Return the (X, Y) coordinate for the center point of the cell that contains the specified text.  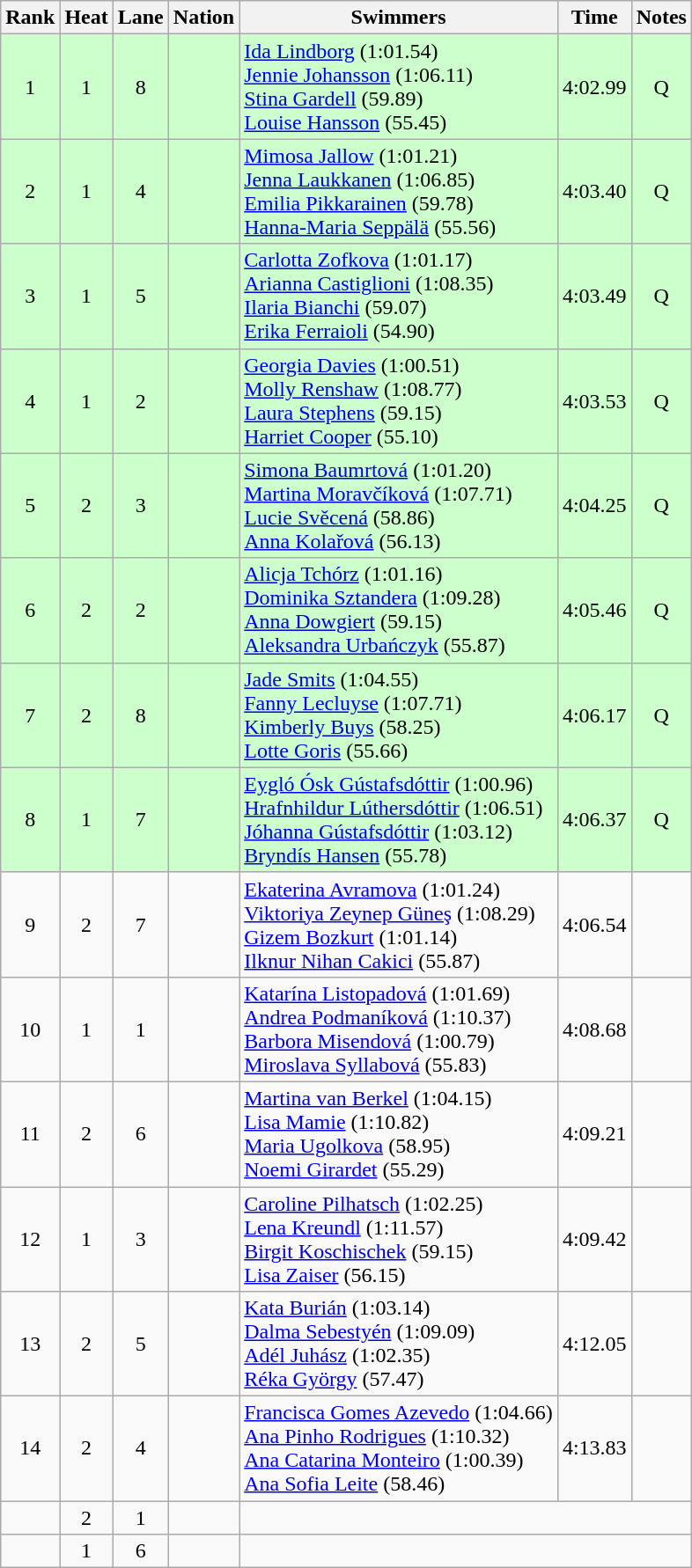
Heat (86, 18)
Martina van Berkel (1:04.15)Lisa Mamie (1:10.82)Maria Ugolkova (58.95)Noemi Girardet (55.29) (399, 1133)
10 (30, 1029)
4:03.53 (594, 401)
4:06.17 (594, 714)
Carlotta Zofkova (1:01.17)Arianna Castiglioni (1:08.35)Ilaria Bianchi (59.07)Erika Ferraioli (54.90) (399, 296)
Jade Smits (1:04.55)Fanny Lecluyse (1:07.71)Kimberly Buys (58.25)Lotte Goris (55.66) (399, 714)
Rank (30, 18)
Katarína Listopadová (1:01.69)Andrea Podmaníková (1:10.37)Barbora Misendová (1:00.79)Miroslava Syllabová (55.83) (399, 1029)
4:04.25 (594, 505)
4:13.83 (594, 1448)
4:03.49 (594, 296)
Alicja Tchórz (1:01.16)Dominika Sztandera (1:09.28)Anna Dowgiert (59.15)Aleksandra Urbańczyk (55.87) (399, 611)
Swimmers (399, 18)
Nation (203, 18)
Georgia Davies (1:00.51)Molly Renshaw (1:08.77)Laura Stephens (59.15)Harriet Cooper (55.10) (399, 401)
4:09.21 (594, 1133)
4:03.40 (594, 192)
Ida Lindborg (1:01.54)Jennie Johansson (1:06.11)Stina Gardell (59.89)Louise Hansson (55.45) (399, 86)
14 (30, 1448)
Caroline Pilhatsch (1:02.25)Lena Kreundl (1:11.57)Birgit Koschischek (59.15)Lisa Zaiser (56.15) (399, 1239)
4:06.37 (594, 820)
Notes (661, 18)
4:02.99 (594, 86)
Eygló Ósk Gústafsdóttir (1:00.96)Hrafnhildur Lúthersdóttir (1:06.51)Jóhanna Gústafsdóttir (1:03.12)Bryndís Hansen (55.78) (399, 820)
4:12.05 (594, 1345)
12 (30, 1239)
Lane (141, 18)
4:09.42 (594, 1239)
13 (30, 1345)
Time (594, 18)
Kata Burián (1:03.14)Dalma Sebestyén (1:09.09)Adél Juhász (1:02.35)Réka György (57.47) (399, 1345)
11 (30, 1133)
Ekaterina Avramova (1:01.24)Viktoriya Zeynep Güneş (1:08.29)Gizem Bozkurt (1:01.14)Ilknur Nihan Cakici (55.87) (399, 924)
4:06.54 (594, 924)
Mimosa Jallow (1:01.21)Jenna Laukkanen (1:06.85)Emilia Pikkarainen (59.78)Hanna-Maria Seppälä (55.56) (399, 192)
4:08.68 (594, 1029)
Simona Baumrtová (1:01.20)Martina Moravčíková (1:07.71)Lucie Svěcená (58.86)Anna Kolařová (56.13) (399, 505)
4:05.46 (594, 611)
9 (30, 924)
Francisca Gomes Azevedo (1:04.66)Ana Pinho Rodrigues (1:10.32)Ana Catarina Monteiro (1:00.39)Ana Sofia Leite (58.46) (399, 1448)
